Provide the (X, Y) coordinate of the cell's center where the given text is located.  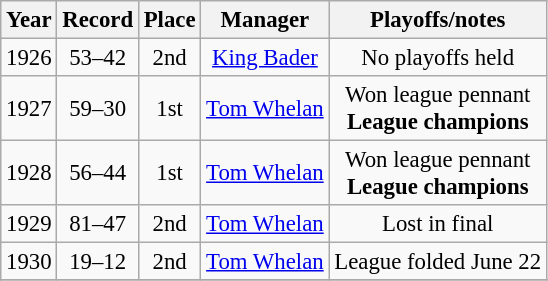
King Bader (265, 58)
No playoffs held (438, 58)
League folded June 22 (438, 262)
Lost in final (438, 224)
53–42 (98, 58)
81–47 (98, 224)
56–44 (98, 174)
Record (98, 20)
1929 (29, 224)
Manager (265, 20)
1927 (29, 108)
59–30 (98, 108)
1930 (29, 262)
Year (29, 20)
19–12 (98, 262)
1926 (29, 58)
Place (169, 20)
1928 (29, 174)
Playoffs/notes (438, 20)
